Output the [x, y] coordinate of the center of the cell containing the given text.  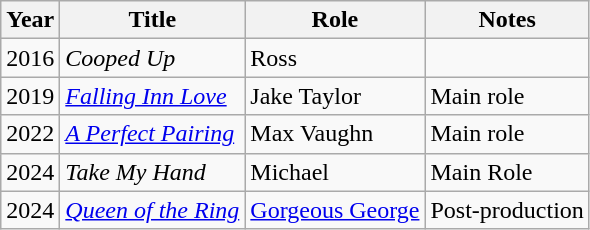
Queen of the Ring [152, 210]
Title [152, 20]
Jake Taylor [335, 96]
Gorgeous George [335, 210]
2016 [30, 58]
Year [30, 20]
Take My Hand [152, 172]
Main Role [507, 172]
Notes [507, 20]
Michael [335, 172]
Cooped Up [152, 58]
Falling Inn Love [152, 96]
Post-production [507, 210]
Ross [335, 58]
Role [335, 20]
Max Vaughn [335, 134]
2019 [30, 96]
2022 [30, 134]
A Perfect Pairing [152, 134]
